Provide the [X, Y] coordinate of the cell's center where the given text is located.  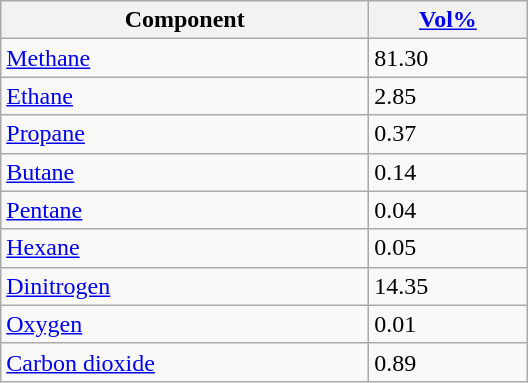
0.04 [448, 210]
Dinitrogen [185, 286]
Vol% [448, 20]
Propane [185, 134]
0.89 [448, 362]
14.35 [448, 286]
Butane [185, 172]
Component [185, 20]
Hexane [185, 248]
0.01 [448, 324]
Oxygen [185, 324]
Pentane [185, 210]
Ethane [185, 96]
0.14 [448, 172]
Carbon dioxide [185, 362]
81.30 [448, 58]
Methane [185, 58]
2.85 [448, 96]
0.37 [448, 134]
0.05 [448, 248]
